Find where the given text appears and provide that cell's center as [X, Y] coordinate. 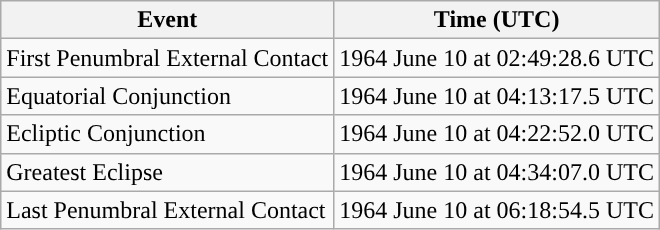
1964 June 10 at 04:22:52.0 UTC [497, 134]
Greatest Eclipse [168, 172]
Time (UTC) [497, 20]
1964 June 10 at 02:49:28.6 UTC [497, 58]
Last Penumbral External Contact [168, 210]
1964 June 10 at 06:18:54.5 UTC [497, 210]
1964 June 10 at 04:13:17.5 UTC [497, 96]
1964 June 10 at 04:34:07.0 UTC [497, 172]
Ecliptic Conjunction [168, 134]
Event [168, 20]
First Penumbral External Contact [168, 58]
Equatorial Conjunction [168, 96]
